Extract the (x, y) coordinate from the center of the cell holding the provided text.  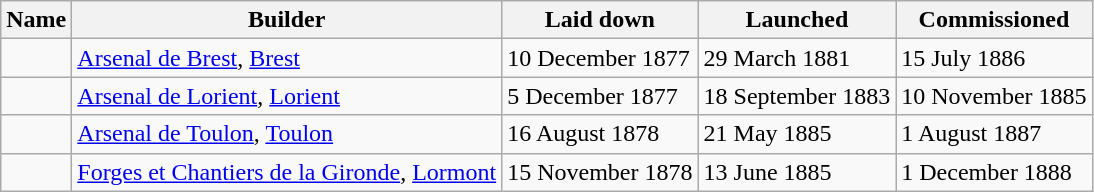
16 August 1878 (600, 134)
15 July 1886 (994, 58)
29 March 1881 (797, 58)
Arsenal de Toulon, Toulon (287, 134)
13 June 1885 (797, 172)
Name (36, 20)
Arsenal de Brest, Brest (287, 58)
Forges et Chantiers de la Gironde, Lormont (287, 172)
Commissioned (994, 20)
Launched (797, 20)
21 May 1885 (797, 134)
10 November 1885 (994, 96)
5 December 1877 (600, 96)
1 December 1888 (994, 172)
Laid down (600, 20)
1 August 1887 (994, 134)
Arsenal de Lorient, Lorient (287, 96)
18 September 1883 (797, 96)
Builder (287, 20)
15 November 1878 (600, 172)
10 December 1877 (600, 58)
